For the text-containing cell, return its midpoint in (X, Y) coordinate format. 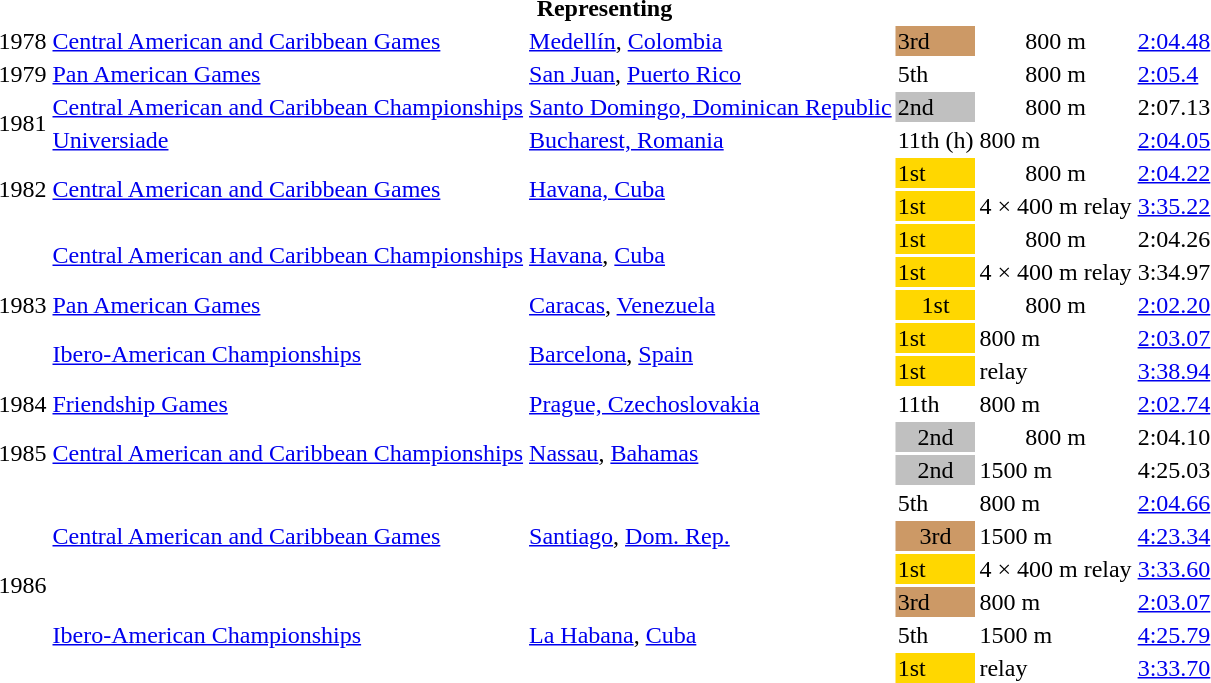
Friendship Games (288, 404)
11th (h) (936, 140)
Prague, Czechoslovakia (711, 404)
San Juan, Puerto Rico (711, 74)
Medellín, Colombia (711, 41)
Barcelona, Spain (711, 354)
Universiade (288, 140)
Caracas, Venezuela (711, 305)
Santiago, Dom. Rep. (711, 536)
Nassau, Bahamas (711, 454)
Santo Domingo, Dominican Republic (711, 107)
Bucharest, Romania (711, 140)
La Habana, Cuba (711, 635)
11th (936, 404)
